From the cell containing the given text, extract its center point as [x, y] coordinate. 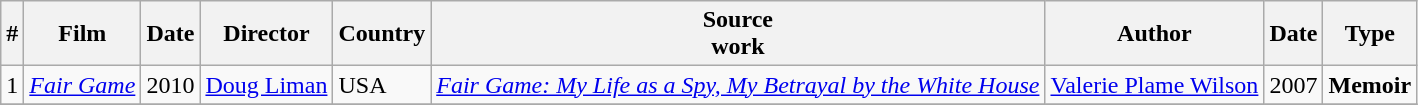
# [12, 34]
Author [1154, 34]
1 [12, 85]
Fair Game: My Life as a Spy, My Betrayal by the White House [738, 85]
Valerie Plame Wilson [1154, 85]
Sourcework [738, 34]
Doug Liman [266, 85]
2007 [1294, 85]
Country [382, 34]
Director [266, 34]
Memoir [1370, 85]
2010 [170, 85]
Fair Game [82, 85]
Type [1370, 34]
Film [82, 34]
USA [382, 85]
